Output the [X, Y] coordinate of the center of the cell containing the given text.  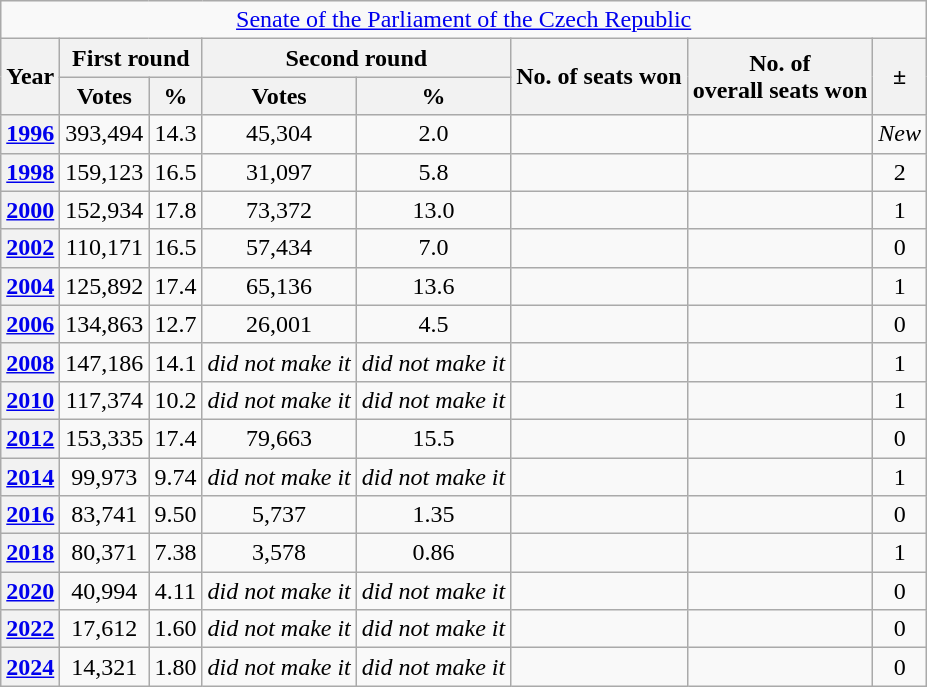
14.3 [176, 134]
79,663 [279, 438]
2 [900, 172]
± [900, 77]
5.8 [433, 172]
73,372 [279, 210]
No. ofoverall seats won [780, 77]
2010 [30, 400]
17.8 [176, 210]
Second round [356, 58]
4.11 [176, 591]
1.60 [176, 629]
65,136 [279, 286]
40,994 [104, 591]
2020 [30, 591]
2004 [30, 286]
159,123 [104, 172]
83,741 [104, 515]
117,374 [104, 400]
13.6 [433, 286]
2008 [30, 362]
1998 [30, 172]
2002 [30, 248]
1.35 [433, 515]
1.80 [176, 667]
14.1 [176, 362]
2022 [30, 629]
3,578 [279, 553]
14,321 [104, 667]
2016 [30, 515]
80,371 [104, 553]
13.0 [433, 210]
125,892 [104, 286]
45,304 [279, 134]
7.0 [433, 248]
2018 [30, 553]
No. of seats won [599, 77]
147,186 [104, 362]
10.2 [176, 400]
15.5 [433, 438]
99,973 [104, 477]
2014 [30, 477]
2000 [30, 210]
134,863 [104, 324]
110,171 [104, 248]
2.0 [433, 134]
1996 [30, 134]
12.7 [176, 324]
0.86 [433, 553]
153,335 [104, 438]
152,934 [104, 210]
2006 [30, 324]
Year [30, 77]
26,001 [279, 324]
2012 [30, 438]
7.38 [176, 553]
393,494 [104, 134]
31,097 [279, 172]
2024 [30, 667]
17,612 [104, 629]
5,737 [279, 515]
9.74 [176, 477]
4.5 [433, 324]
First round [131, 58]
New [900, 134]
9.50 [176, 515]
Senate of the Parliament of the Czech Republic [464, 20]
57,434 [279, 248]
